Locate the cell with the specified text and output its (x, y) center coordinate. 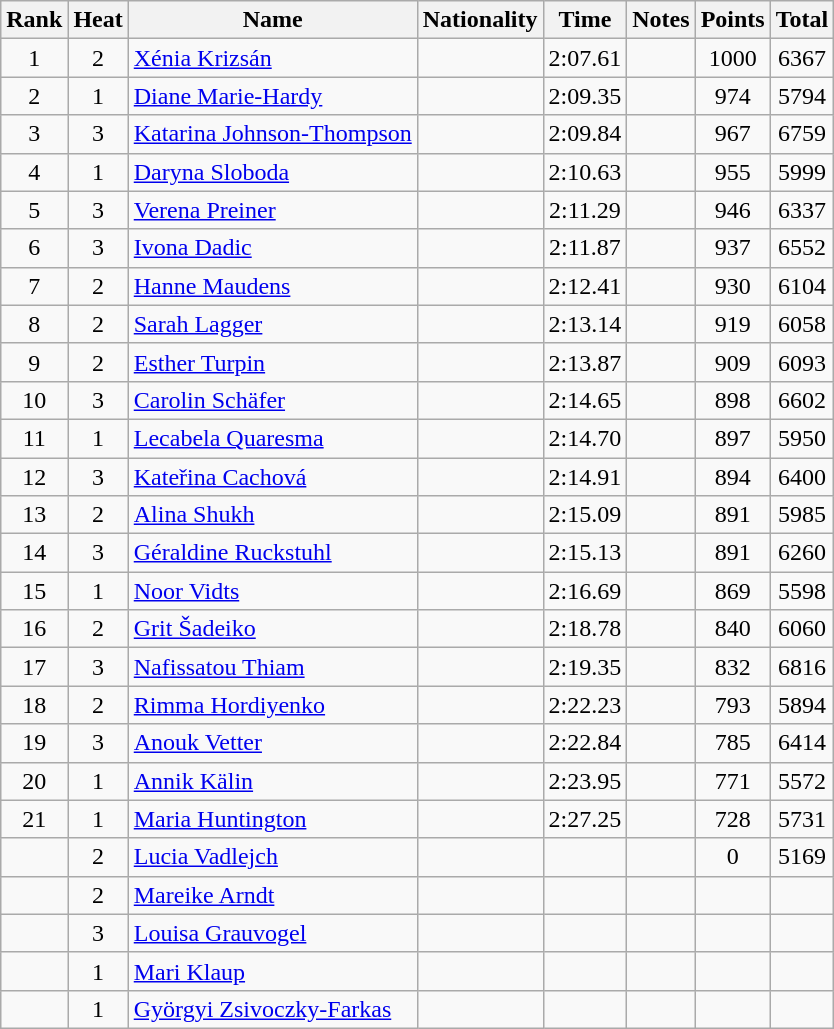
0 (732, 857)
5598 (802, 591)
2:23.95 (585, 781)
793 (732, 705)
930 (732, 286)
Géraldine Ruckstuhl (272, 553)
Total (802, 20)
2:16.69 (585, 591)
11 (34, 438)
967 (732, 134)
869 (732, 591)
17 (34, 667)
897 (732, 438)
2:09.84 (585, 134)
2:14.65 (585, 400)
Mari Klaup (272, 971)
Alina Shukh (272, 515)
8 (34, 324)
6759 (802, 134)
2:12.41 (585, 286)
Sarah Lagger (272, 324)
Györgyi Zsivoczky-Farkas (272, 1009)
2:27.25 (585, 819)
Louisa Grauvogel (272, 933)
7 (34, 286)
6602 (802, 400)
6337 (802, 210)
Heat (98, 20)
20 (34, 781)
Hanne Maudens (272, 286)
728 (732, 819)
2:22.84 (585, 743)
Verena Preiner (272, 210)
Maria Huntington (272, 819)
955 (732, 172)
19 (34, 743)
2:11.87 (585, 248)
5985 (802, 515)
Nafissatou Thiam (272, 667)
Lecabela Quaresma (272, 438)
2:19.35 (585, 667)
5794 (802, 96)
Points (732, 20)
2:07.61 (585, 58)
2:18.78 (585, 629)
6093 (802, 362)
13 (34, 515)
Noor Vidts (272, 591)
4 (34, 172)
Anouk Vetter (272, 743)
840 (732, 629)
9 (34, 362)
2:13.14 (585, 324)
10 (34, 400)
Esther Turpin (272, 362)
Nationality (480, 20)
Mareike Arndt (272, 895)
18 (34, 705)
937 (732, 248)
2:14.70 (585, 438)
Carolin Schäfer (272, 400)
2:15.13 (585, 553)
Rank (34, 20)
5950 (802, 438)
2:13.87 (585, 362)
6058 (802, 324)
21 (34, 819)
Grit Šadeiko (272, 629)
2:11.29 (585, 210)
6260 (802, 553)
Time (585, 20)
771 (732, 781)
Rimma Hordiyenko (272, 705)
2:15.09 (585, 515)
Katarina Johnson-Thompson (272, 134)
5 (34, 210)
785 (732, 743)
2:14.91 (585, 477)
974 (732, 96)
6104 (802, 286)
2:10.63 (585, 172)
Lucia Vadlejch (272, 857)
894 (732, 477)
Diane Marie-Hardy (272, 96)
946 (732, 210)
Name (272, 20)
5572 (802, 781)
5169 (802, 857)
898 (732, 400)
6400 (802, 477)
5999 (802, 172)
6367 (802, 58)
Ivona Dadic (272, 248)
Notes (661, 20)
Annik Kälin (272, 781)
832 (732, 667)
12 (34, 477)
2:09.35 (585, 96)
1000 (732, 58)
15 (34, 591)
919 (732, 324)
16 (34, 629)
909 (732, 362)
6060 (802, 629)
Daryna Sloboda (272, 172)
6 (34, 248)
5731 (802, 819)
6552 (802, 248)
Kateřina Cachová (272, 477)
6816 (802, 667)
Xénia Krizsán (272, 58)
6414 (802, 743)
14 (34, 553)
2:22.23 (585, 705)
5894 (802, 705)
